Determine the [x, y] coordinate at the center of the cell enclosing the given text.  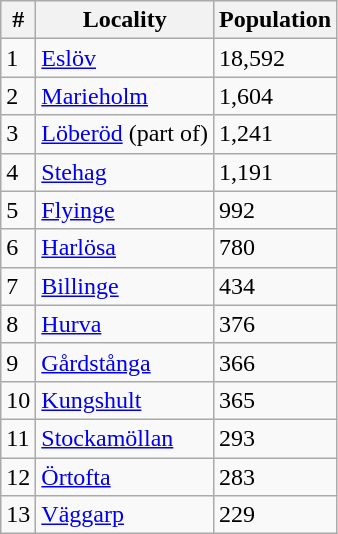
10 [18, 400]
Harlösa [125, 248]
376 [274, 324]
Population [274, 20]
18,592 [274, 58]
Kungshult [125, 400]
1 [18, 58]
Hurva [125, 324]
Örtofta [125, 477]
5 [18, 210]
7 [18, 286]
13 [18, 515]
8 [18, 324]
Stehag [125, 172]
6 [18, 248]
Locality [125, 20]
229 [274, 515]
780 [274, 248]
434 [274, 286]
1,191 [274, 172]
4 [18, 172]
Löberöd (part of) [125, 134]
Eslöv [125, 58]
293 [274, 438]
365 [274, 400]
3 [18, 134]
Flyinge [125, 210]
12 [18, 477]
Gårdstånga [125, 362]
Marieholm [125, 96]
# [18, 20]
1,241 [274, 134]
Stockamöllan [125, 438]
11 [18, 438]
992 [274, 210]
1,604 [274, 96]
9 [18, 362]
Billinge [125, 286]
2 [18, 96]
283 [274, 477]
366 [274, 362]
Väggarp [125, 515]
